Determine the (x, y) coordinate at the center of the cell enclosing the given text.  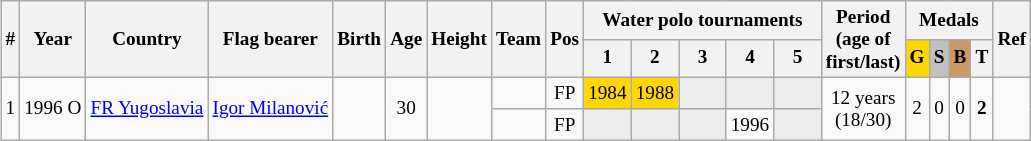
1988 (655, 93)
Pos (565, 40)
Birth (360, 40)
Medals (949, 20)
T (982, 58)
5 (798, 58)
FR Yugoslavia (147, 108)
G (917, 58)
1996 (750, 125)
3 (703, 58)
S (939, 58)
# (10, 40)
Team (518, 40)
Height (460, 40)
1996 O (53, 108)
Flag bearer (270, 40)
12 years(18/30) (863, 108)
Period(age offirst/last) (863, 40)
Ref (1012, 40)
30 (406, 108)
Country (147, 40)
Year (53, 40)
Age (406, 40)
4 (750, 58)
B (960, 58)
1984 (608, 93)
Water polo tournaments (703, 20)
Igor Milanović (270, 108)
